Provide the (x, y) coordinate of the cell's center where the given text is located.  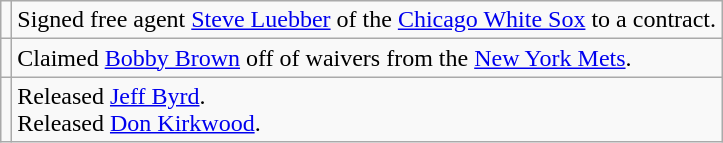
Released Jeff Byrd. Released Don Kirkwood. (367, 110)
Claimed Bobby Brown off of waivers from the New York Mets. (367, 58)
Signed free agent Steve Luebber of the Chicago White Sox to a contract. (367, 20)
